Return the (X, Y) coordinate for the center point of the cell that contains the specified text.  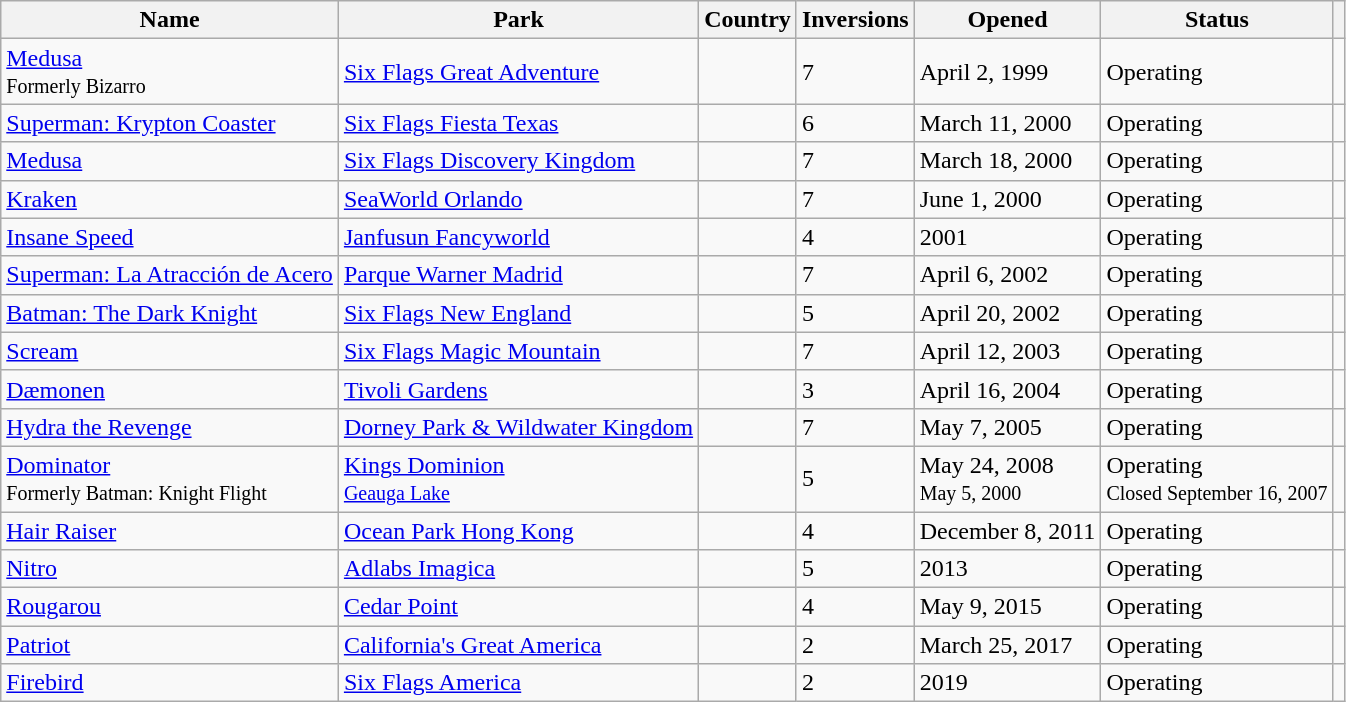
Firebird (170, 683)
Adlabs Imagica (518, 569)
April 2, 1999 (1008, 72)
Dæmonen (170, 389)
6 (855, 123)
Batman: The Dark Knight (170, 313)
2001 (1008, 237)
Nitro (170, 569)
March 18, 2000 (1008, 161)
Patriot (170, 645)
Medusa (170, 161)
Hair Raiser (170, 531)
Rougarou (170, 607)
December 8, 2011 (1008, 531)
Kraken (170, 199)
May 24, 2008May 5, 2000 (1008, 478)
DominatorFormerly Batman: Knight Flight (170, 478)
May 9, 2015 (1008, 607)
April 12, 2003 (1008, 351)
MedusaFormerly Bizarro (170, 72)
Ocean Park Hong Kong (518, 531)
March 25, 2017 (1008, 645)
Tivoli Gardens (518, 389)
Name (170, 20)
Status (1217, 20)
Six Flags New England (518, 313)
Six Flags Great Adventure (518, 72)
April 16, 2004 (1008, 389)
Scream (170, 351)
Six Flags America (518, 683)
Six Flags Discovery Kingdom (518, 161)
Superman: Krypton Coaster (170, 123)
Country (748, 20)
Six Flags Magic Mountain (518, 351)
April 20, 2002 (1008, 313)
Insane Speed (170, 237)
Parque Warner Madrid (518, 275)
SeaWorld Orlando (518, 199)
Cedar Point (518, 607)
March 11, 2000 (1008, 123)
Six Flags Fiesta Texas (518, 123)
Park (518, 20)
Superman: La Atracción de Acero (170, 275)
Janfusun Fancyworld (518, 237)
2019 (1008, 683)
Kings DominionGeauga Lake (518, 478)
California's Great America (518, 645)
June 1, 2000 (1008, 199)
Inversions (855, 20)
Dorney Park & Wildwater Kingdom (518, 427)
Hydra the Revenge (170, 427)
May 7, 2005 (1008, 427)
2013 (1008, 569)
3 (855, 389)
Opened (1008, 20)
April 6, 2002 (1008, 275)
OperatingClosed September 16, 2007 (1217, 478)
